Provide the (x, y) coordinate of the cell's center where the given text is located.  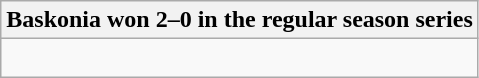
Baskonia won 2–0 in the regular season series (240, 20)
